Extract the [X, Y] coordinate from the center of the cell holding the provided text.  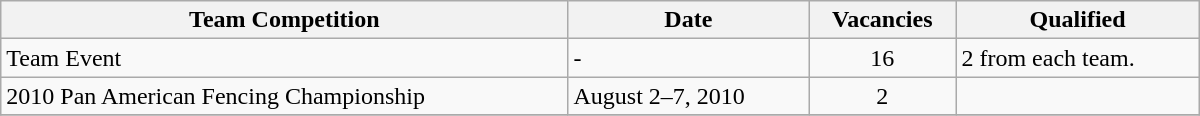
2010 Pan American Fencing Championship [284, 96]
Vacancies [882, 20]
- [688, 58]
16 [882, 58]
August 2–7, 2010 [688, 96]
Qualified [1078, 20]
Team Competition [284, 20]
2 [882, 96]
Date [688, 20]
2 from each team. [1078, 58]
Team Event [284, 58]
